Determine the [x, y] coordinate at the center of the cell enclosing the given text.  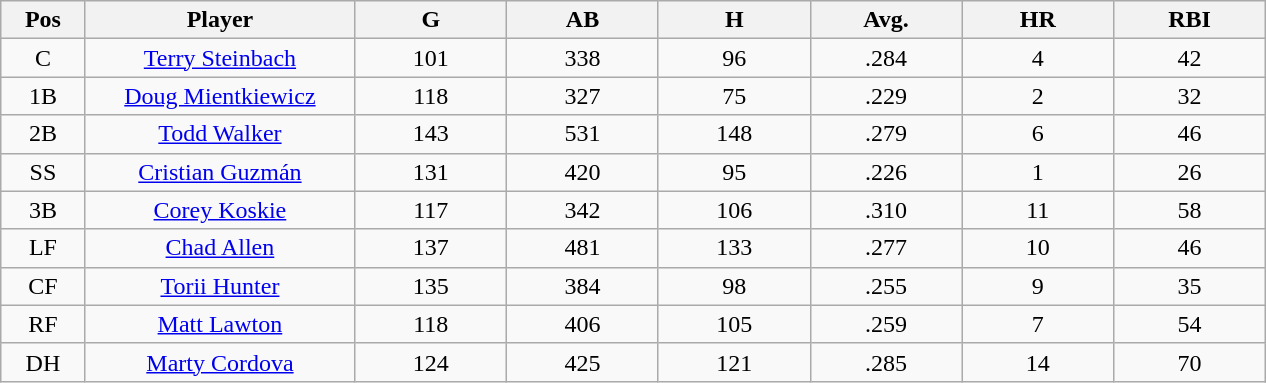
420 [583, 172]
3B [43, 210]
.279 [886, 134]
H [734, 20]
143 [431, 134]
Torii Hunter [220, 286]
121 [734, 362]
101 [431, 58]
481 [583, 248]
105 [734, 324]
.285 [886, 362]
75 [734, 96]
342 [583, 210]
C [43, 58]
Doug Mientkiewicz [220, 96]
133 [734, 248]
124 [431, 362]
338 [583, 58]
406 [583, 324]
RBI [1190, 20]
SS [43, 172]
135 [431, 286]
2B [43, 134]
98 [734, 286]
G [431, 20]
Matt Lawton [220, 324]
.310 [886, 210]
.277 [886, 248]
42 [1190, 58]
.226 [886, 172]
CF [43, 286]
1B [43, 96]
117 [431, 210]
7 [1038, 324]
Pos [43, 20]
131 [431, 172]
54 [1190, 324]
14 [1038, 362]
Chad Allen [220, 248]
4 [1038, 58]
148 [734, 134]
425 [583, 362]
32 [1190, 96]
70 [1190, 362]
Todd Walker [220, 134]
11 [1038, 210]
Corey Koskie [220, 210]
1 [1038, 172]
.284 [886, 58]
6 [1038, 134]
Cristian Guzmán [220, 172]
RF [43, 324]
106 [734, 210]
26 [1190, 172]
2 [1038, 96]
HR [1038, 20]
LF [43, 248]
531 [583, 134]
.255 [886, 286]
96 [734, 58]
35 [1190, 286]
DH [43, 362]
.229 [886, 96]
Player [220, 20]
10 [1038, 248]
137 [431, 248]
384 [583, 286]
.259 [886, 324]
58 [1190, 210]
AB [583, 20]
Avg. [886, 20]
327 [583, 96]
95 [734, 172]
Terry Steinbach [220, 58]
Marty Cordova [220, 362]
9 [1038, 286]
